Return [X, Y] of the center of cell containing provided text 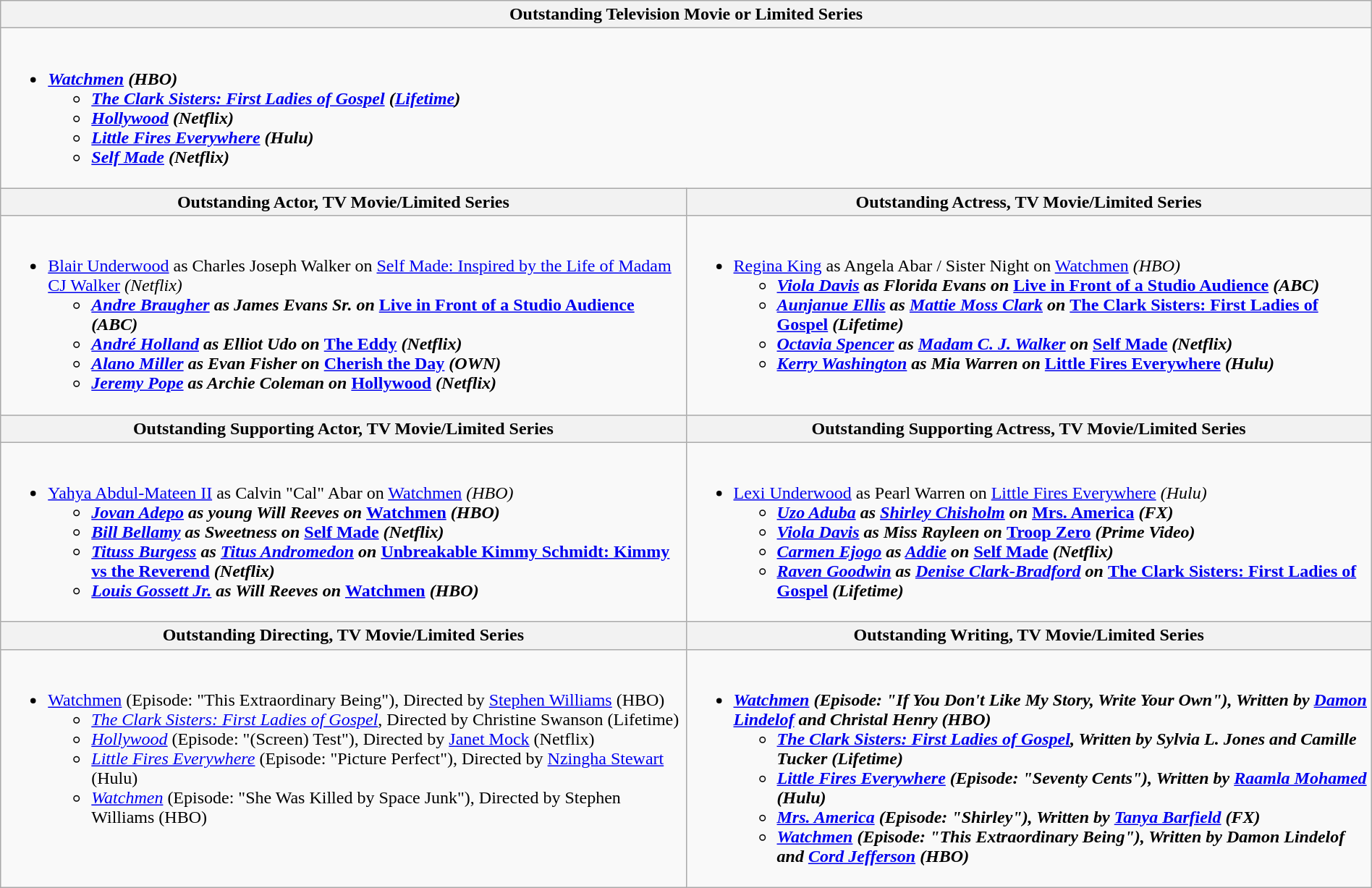
Outstanding Directing, TV Movie/Limited Series [343, 635]
Outstanding Writing, TV Movie/Limited Series [1029, 635]
Watchmen (HBO)The Clark Sisters: First Ladies of Gospel (Lifetime)Hollywood (Netflix)Little Fires Everywhere (Hulu)Self Made (Netflix) [686, 109]
Outstanding Supporting Actor, TV Movie/Limited Series [343, 428]
Outstanding Television Movie or Limited Series [686, 14]
Outstanding Actor, TV Movie/Limited Series [343, 202]
Outstanding Supporting Actress, TV Movie/Limited Series [1029, 428]
Outstanding Actress, TV Movie/Limited Series [1029, 202]
